Extract the [x, y] coordinate from the center of the cell holding the provided text.  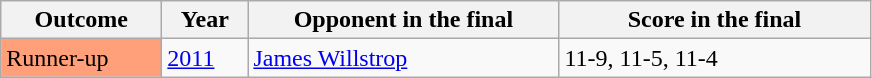
Year [205, 20]
Opponent in the final [404, 20]
Runner-up [82, 58]
Outcome [82, 20]
2011 [205, 58]
James Willstrop [404, 58]
11-9, 11-5, 11-4 [714, 58]
Score in the final [714, 20]
